Capture the cell that displays the provided text and extract its (X, Y) central coordinate. 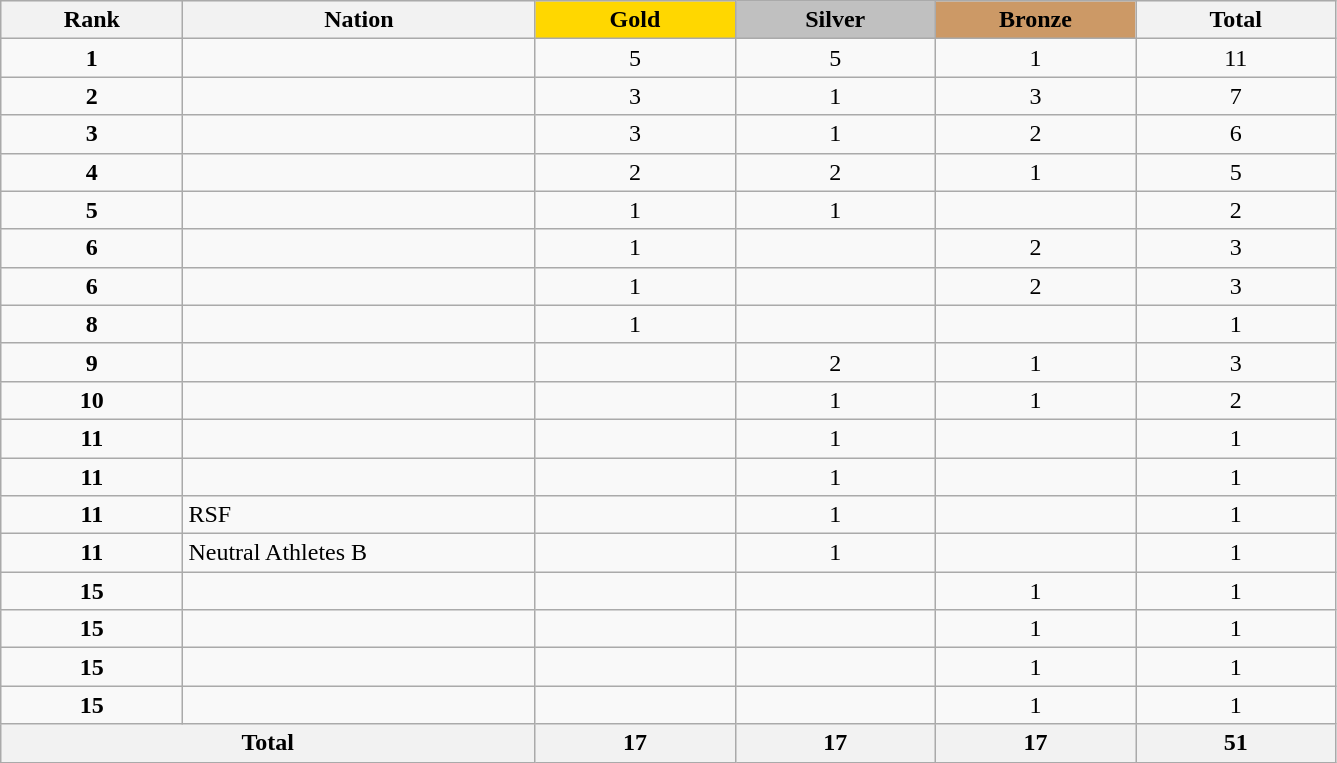
51 (1236, 743)
Bronze (1035, 20)
7 (1236, 96)
Neutral Athletes B (359, 553)
8 (92, 324)
Gold (635, 20)
RSF (359, 515)
Nation (359, 20)
9 (92, 362)
Rank (92, 20)
4 (92, 172)
Silver (835, 20)
10 (92, 400)
